Pinpoint the cell where the given text exists, returning its (x, y) midpoint coordinate. 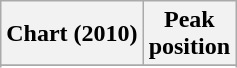
Chart (2010) (72, 34)
Peak position (189, 34)
